Determine the (X, Y) coordinate at the center of the cell enclosing the given text.  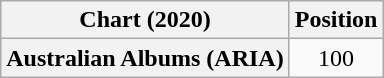
Australian Albums (ARIA) (145, 58)
Position (336, 20)
100 (336, 58)
Chart (2020) (145, 20)
